Return the [X, Y] coordinate for the center point of the cell that contains the specified text.  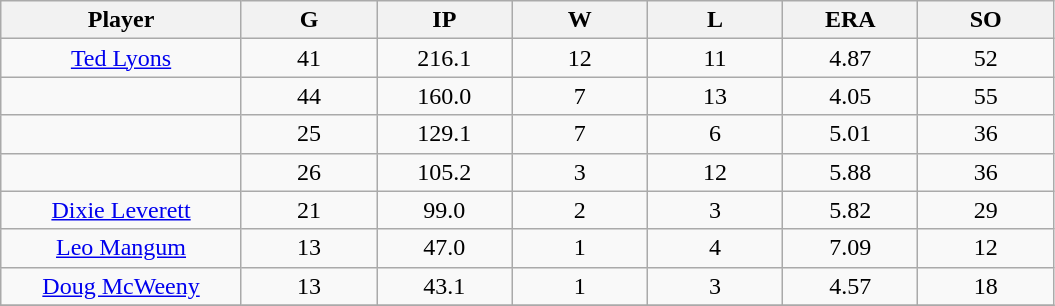
41 [308, 58]
Dixie Leverett [122, 210]
6 [714, 134]
55 [986, 96]
11 [714, 58]
99.0 [444, 210]
SO [986, 20]
IP [444, 20]
5.01 [850, 134]
47.0 [444, 248]
5.88 [850, 172]
7.09 [850, 248]
43.1 [444, 286]
21 [308, 210]
5.82 [850, 210]
L [714, 20]
25 [308, 134]
26 [308, 172]
W [580, 20]
4.57 [850, 286]
Ted Lyons [122, 58]
52 [986, 58]
4.87 [850, 58]
Player [122, 20]
ERA [850, 20]
Doug McWeeny [122, 286]
G [308, 20]
105.2 [444, 172]
18 [986, 286]
129.1 [444, 134]
160.0 [444, 96]
Leo Mangum [122, 248]
4 [714, 248]
29 [986, 210]
4.05 [850, 96]
44 [308, 96]
216.1 [444, 58]
2 [580, 210]
